Provide the [X, Y] coordinate of the cell's center where the given text is located.  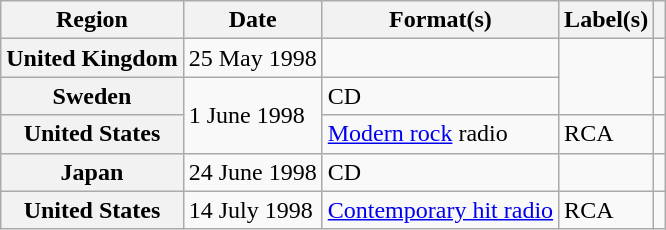
Date [252, 20]
14 July 1998 [252, 210]
24 June 1998 [252, 172]
25 May 1998 [252, 58]
Label(s) [606, 20]
Region [92, 20]
Modern rock radio [440, 134]
Format(s) [440, 20]
United Kingdom [92, 58]
1 June 1998 [252, 115]
Japan [92, 172]
Contemporary hit radio [440, 210]
Sweden [92, 96]
